Search for the cell housing the specified text and yield its (x, y) center coordinate. 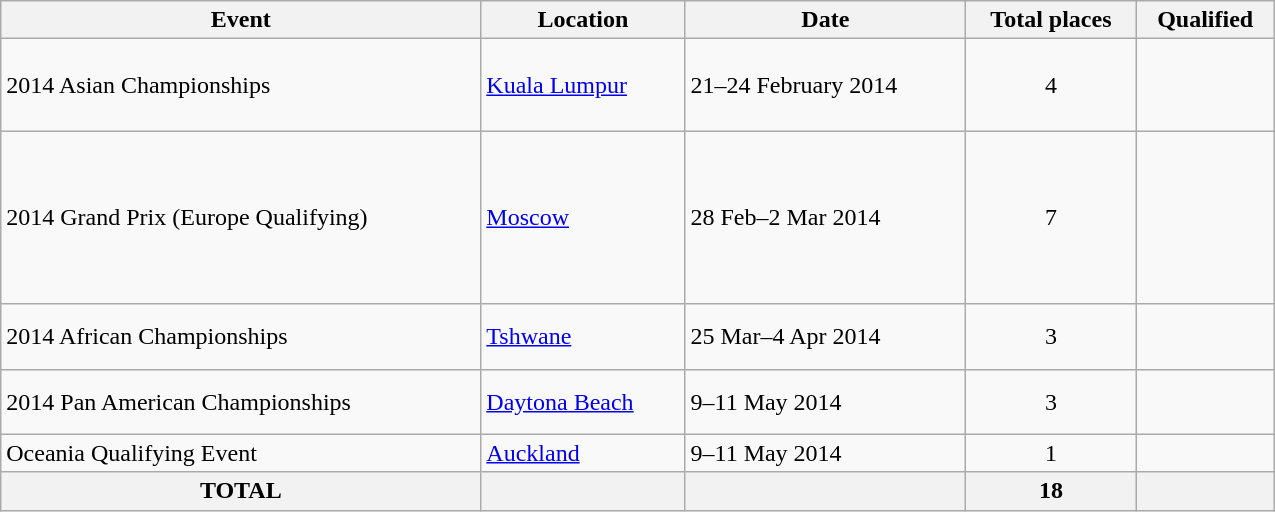
Event (241, 20)
4 (1051, 85)
21–24 February 2014 (826, 85)
2014 Grand Prix (Europe Qualifying) (241, 218)
Tshwane (583, 336)
2014 Asian Championships (241, 85)
TOTAL (241, 491)
2014 Pan American Championships (241, 402)
Auckland (583, 453)
2014 African Championships (241, 336)
28 Feb–2 Mar 2014 (826, 218)
Kuala Lumpur (583, 85)
Daytona Beach (583, 402)
Date (826, 20)
Qualified (1205, 20)
1 (1051, 453)
Total places (1051, 20)
7 (1051, 218)
Moscow (583, 218)
18 (1051, 491)
Oceania Qualifying Event (241, 453)
25 Mar–4 Apr 2014 (826, 336)
Location (583, 20)
